For the text-containing cell, return its midpoint in [X, Y] coordinate format. 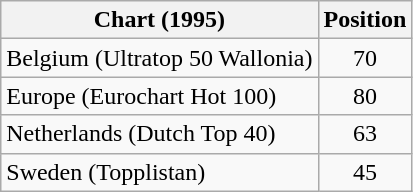
Europe (Eurochart Hot 100) [160, 96]
Chart (1995) [160, 20]
70 [365, 58]
Sweden (Topplistan) [160, 172]
63 [365, 134]
80 [365, 96]
45 [365, 172]
Netherlands (Dutch Top 40) [160, 134]
Belgium (Ultratop 50 Wallonia) [160, 58]
Position [365, 20]
